Provide the (X, Y) coordinate of the cell's center where the given text is located.  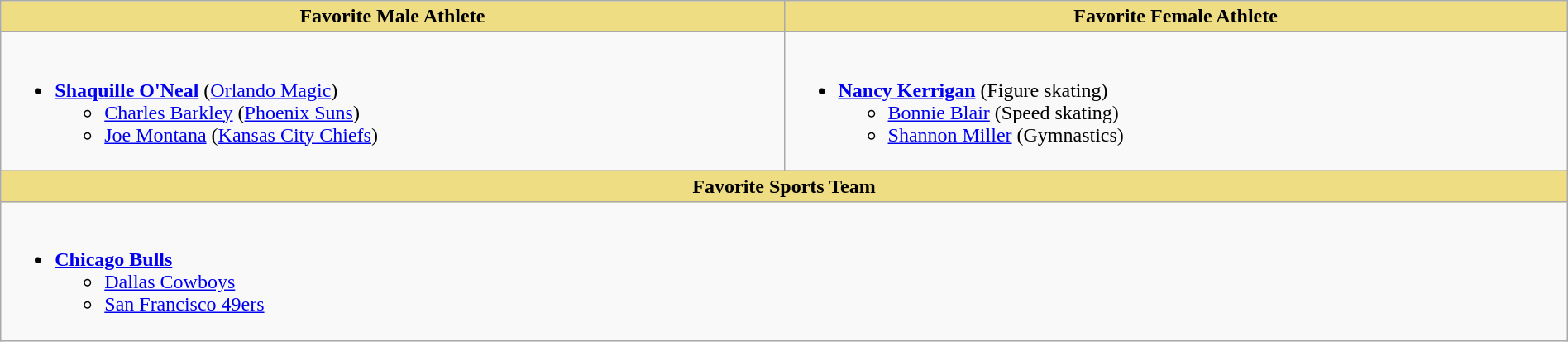
Shaquille O'Neal (Orlando Magic)Charles Barkley (Phoenix Suns)Joe Montana (Kansas City Chiefs) (392, 101)
Favorite Male Athlete (392, 17)
Favorite Female Athlete (1176, 17)
Favorite Sports Team (784, 186)
Chicago BullsDallas CowboysSan Francisco 49ers (784, 272)
Nancy Kerrigan (Figure skating)Bonnie Blair (Speed skating)Shannon Miller (Gymnastics) (1176, 101)
